Find where the given text appears and provide that cell's center as [X, Y] coordinate. 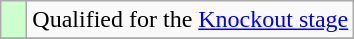
Qualified for the Knockout stage [190, 20]
